From the cell containing the given text, extract its center point as (X, Y) coordinate. 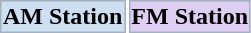
FM Station (190, 16)
AM Station (62, 16)
